Identify which cell holds the provided text, then report its (x, y) central coordinate. 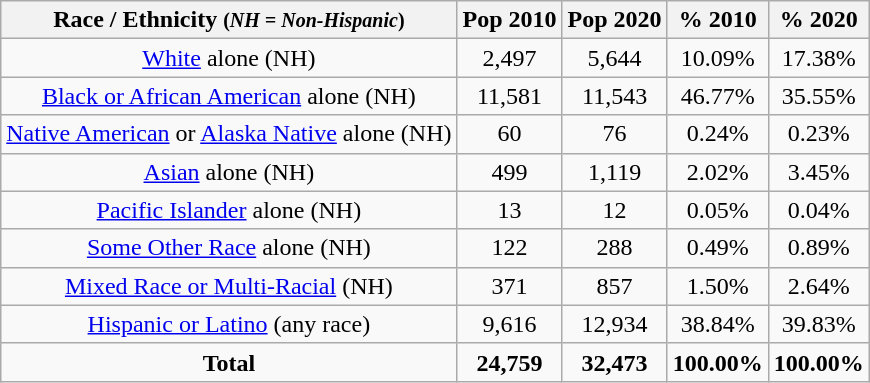
Total (229, 362)
0.23% (818, 134)
Pop 2010 (510, 20)
39.83% (818, 324)
288 (614, 248)
122 (510, 248)
% 2020 (818, 20)
46.77% (718, 96)
Asian alone (NH) (229, 172)
11,581 (510, 96)
Race / Ethnicity (NH = Non-Hispanic) (229, 20)
0.49% (718, 248)
0.89% (818, 248)
0.05% (718, 210)
17.38% (818, 58)
3.45% (818, 172)
2.64% (818, 286)
371 (510, 286)
Mixed Race or Multi-Racial (NH) (229, 286)
12,934 (614, 324)
857 (614, 286)
1.50% (718, 286)
499 (510, 172)
11,543 (614, 96)
12 (614, 210)
1,119 (614, 172)
13 (510, 210)
Hispanic or Latino (any race) (229, 324)
Native American or Alaska Native alone (NH) (229, 134)
Pop 2020 (614, 20)
10.09% (718, 58)
2,497 (510, 58)
32,473 (614, 362)
0.24% (718, 134)
Some Other Race alone (NH) (229, 248)
38.84% (718, 324)
35.55% (818, 96)
Black or African American alone (NH) (229, 96)
% 2010 (718, 20)
0.04% (818, 210)
5,644 (614, 58)
White alone (NH) (229, 58)
Pacific Islander alone (NH) (229, 210)
9,616 (510, 324)
2.02% (718, 172)
24,759 (510, 362)
60 (510, 134)
76 (614, 134)
